Extract the [X, Y] coordinate from the center of the cell holding the provided text.  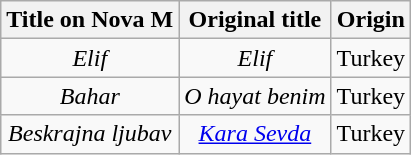
O hayat benim [255, 96]
Title on Nova M [90, 20]
Beskrajna ljubav [90, 134]
Origin [371, 20]
Bahar [90, 96]
Kara Sevda [255, 134]
Original title [255, 20]
